Return the (x, y) coordinate for the center point of the cell that contains the specified text.  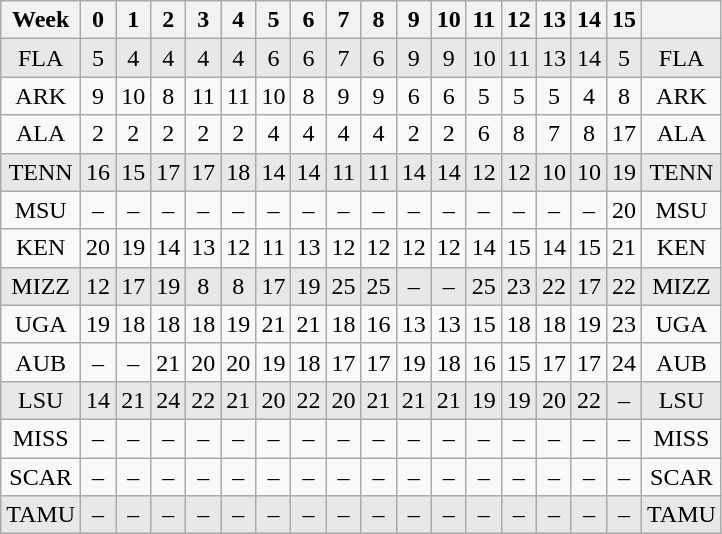
0 (98, 20)
1 (134, 20)
3 (204, 20)
Week (41, 20)
